For the text-containing cell, return its midpoint in (x, y) coordinate format. 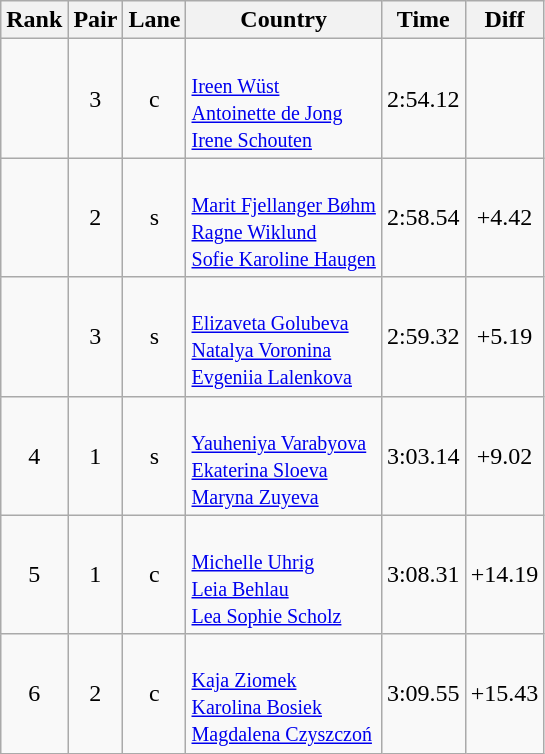
2:59.32 (423, 336)
2:54.12 (423, 98)
Ireen WüstAntoinette de JongIrene Schouten (284, 98)
3:08.31 (423, 574)
Diff (504, 20)
Country (284, 20)
Elizaveta GolubevaNatalya VoroninaEvgeniia Lalenkova (284, 336)
Kaja ZiomekKarolina BosiekMagdalena Czyszczoń (284, 694)
Michelle UhrigLeia BehlauLea Sophie Scholz (284, 574)
Yauheniya VarabyovaEkaterina SloevaMaryna Zuyeva (284, 456)
Time (423, 20)
Lane (154, 20)
2:58.54 (423, 218)
Marit Fjellanger BøhmRagne WiklundSofie Karoline Haugen (284, 218)
6 (34, 694)
+5.19 (504, 336)
+15.43 (504, 694)
Rank (34, 20)
+14.19 (504, 574)
5 (34, 574)
3:09.55 (423, 694)
+4.42 (504, 218)
Pair (96, 20)
3:03.14 (423, 456)
+9.02 (504, 456)
4 (34, 456)
